Find where the given text appears and provide that cell's center as (x, y) coordinate. 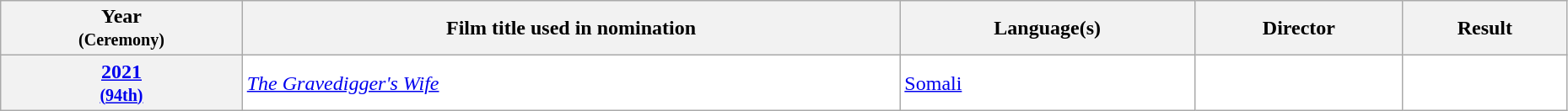
Director (1299, 29)
Result (1484, 29)
Year(Ceremony) (121, 29)
2021(94th) (121, 82)
Film title used in nomination (571, 29)
Somali (1048, 82)
The Gravedigger's Wife (571, 82)
Language(s) (1048, 29)
